Scan for the cell matching the given text and deliver its (X, Y) coordinate at center. 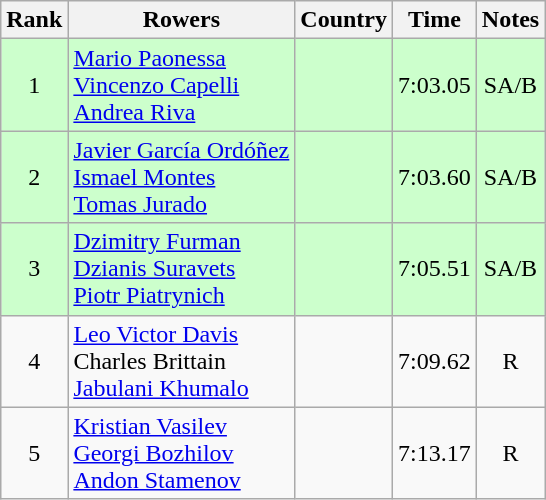
2 (34, 177)
Leo Victor DavisCharles BrittainJabulani Khumalo (182, 361)
Kristian VasilevGeorgi BozhilovAndon Stamenov (182, 453)
Country (344, 20)
7:03.05 (435, 85)
3 (34, 269)
7:09.62 (435, 361)
Notes (510, 20)
1 (34, 85)
Dzimitry FurmanDzianis SuravetsPiotr Piatrynich (182, 269)
Time (435, 20)
Javier García OrdóñezIsmael MontesTomas Jurado (182, 177)
7:03.60 (435, 177)
Rowers (182, 20)
Rank (34, 20)
4 (34, 361)
7:13.17 (435, 453)
Mario PaonessaVincenzo CapelliAndrea Riva (182, 85)
5 (34, 453)
7:05.51 (435, 269)
